Scan for the cell matching the given text and deliver its (x, y) coordinate at center. 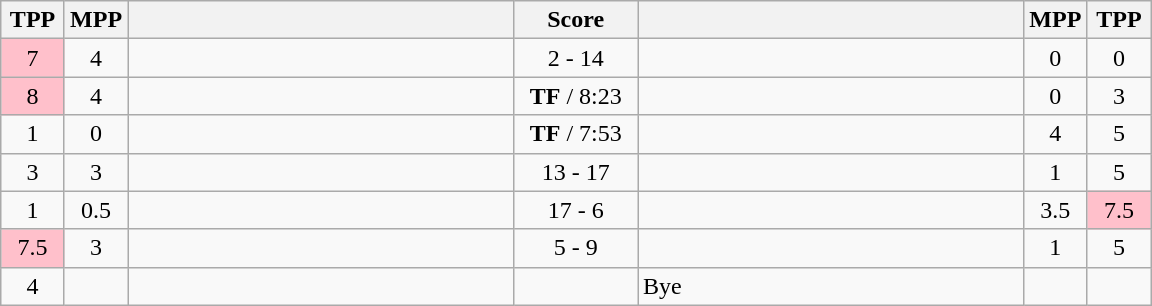
TF / 7:53 (576, 134)
TF / 8:23 (576, 96)
Score (576, 20)
17 - 6 (576, 210)
8 (33, 96)
2 - 14 (576, 58)
0.5 (96, 210)
5 - 9 (576, 248)
Bye (831, 286)
3.5 (1056, 210)
7 (33, 58)
13 - 17 (576, 172)
